Provide the (X, Y) coordinate of the cell's center where the given text is located.  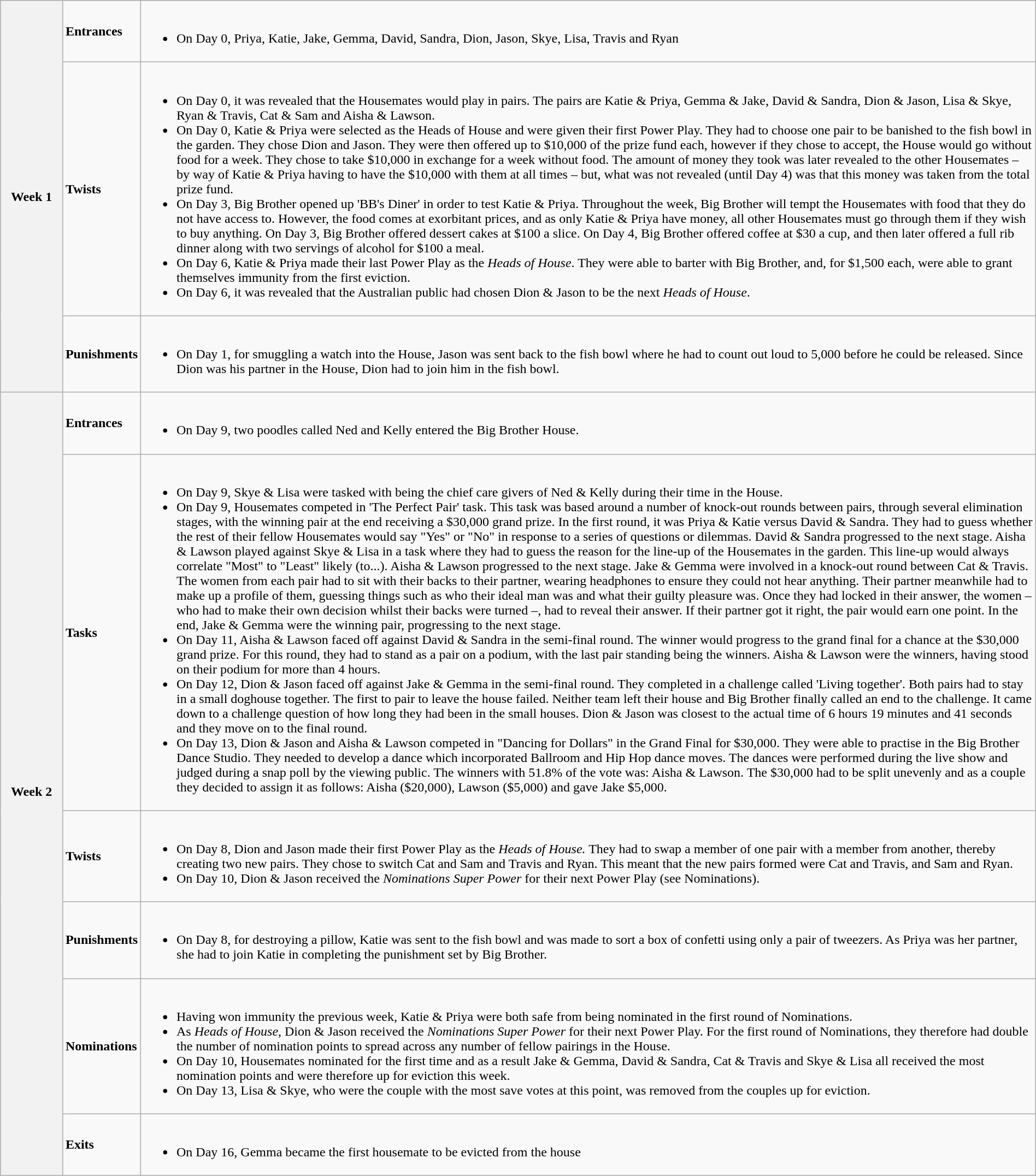
On Day 16, Gemma became the first housemate to be evicted from the house (588, 1145)
Week 1 (32, 197)
Tasks (102, 633)
Week 2 (32, 784)
Exits (102, 1145)
On Day 9, two poodles called Ned and Kelly entered the Big Brother House. (588, 423)
On Day 0, Priya, Katie, Jake, Gemma, David, Sandra, Dion, Jason, Skye, Lisa, Travis and Ryan (588, 32)
Nominations (102, 1046)
